Return the [X, Y] coordinate for the center point of the cell that contains the specified text.  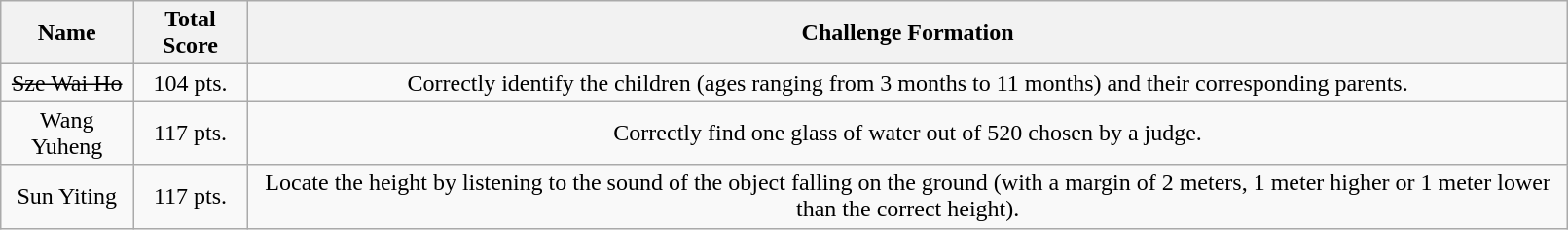
104 pts. [191, 83]
Correctly identify the children (ages ranging from 3 months to 11 months) and their corresponding parents. [907, 83]
Total Score [191, 33]
Sze Wai Ho [67, 83]
Correctly find one glass of water out of 520 chosen by a judge. [907, 133]
Name [67, 33]
Challenge Formation [907, 33]
Wang Yuheng [67, 133]
Sun Yiting [67, 197]
